Return (x, y) of the center of cell containing provided text 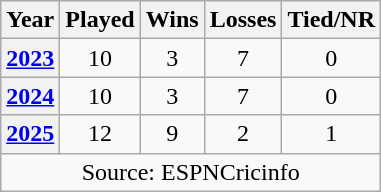
12 (100, 134)
Year (30, 20)
Losses (243, 20)
Wins (172, 20)
Played (100, 20)
Source: ESPNCricinfo (191, 172)
Tied/NR (332, 20)
2 (243, 134)
1 (332, 134)
2024 (30, 96)
9 (172, 134)
2025 (30, 134)
2023 (30, 58)
